Locate the cell with the specified text and output its [X, Y] center coordinate. 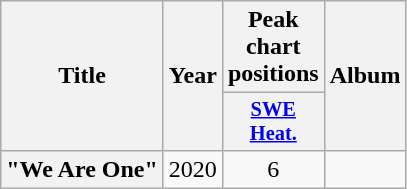
Year [192, 76]
6 [273, 169]
2020 [192, 169]
Peak chart positions [273, 47]
SWEHeat. [273, 122]
Title [82, 76]
"We Are One" [82, 169]
Album [365, 76]
